Return [X, Y] of the center of cell containing provided text 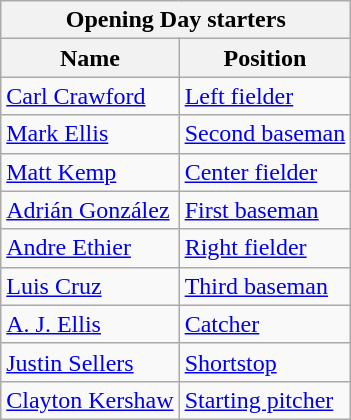
Left fielder [265, 96]
Right fielder [265, 248]
Position [265, 58]
Shortstop [265, 362]
Mark Ellis [90, 134]
Justin Sellers [90, 362]
Name [90, 58]
Third baseman [265, 286]
Andre Ethier [90, 248]
Starting pitcher [265, 400]
Adrián González [90, 210]
Second baseman [265, 134]
Opening Day starters [176, 20]
Clayton Kershaw [90, 400]
Luis Cruz [90, 286]
Center fielder [265, 172]
Carl Crawford [90, 96]
A. J. Ellis [90, 324]
Matt Kemp [90, 172]
First baseman [265, 210]
Catcher [265, 324]
